Return the (X, Y) coordinate for the center point of the cell that contains the specified text.  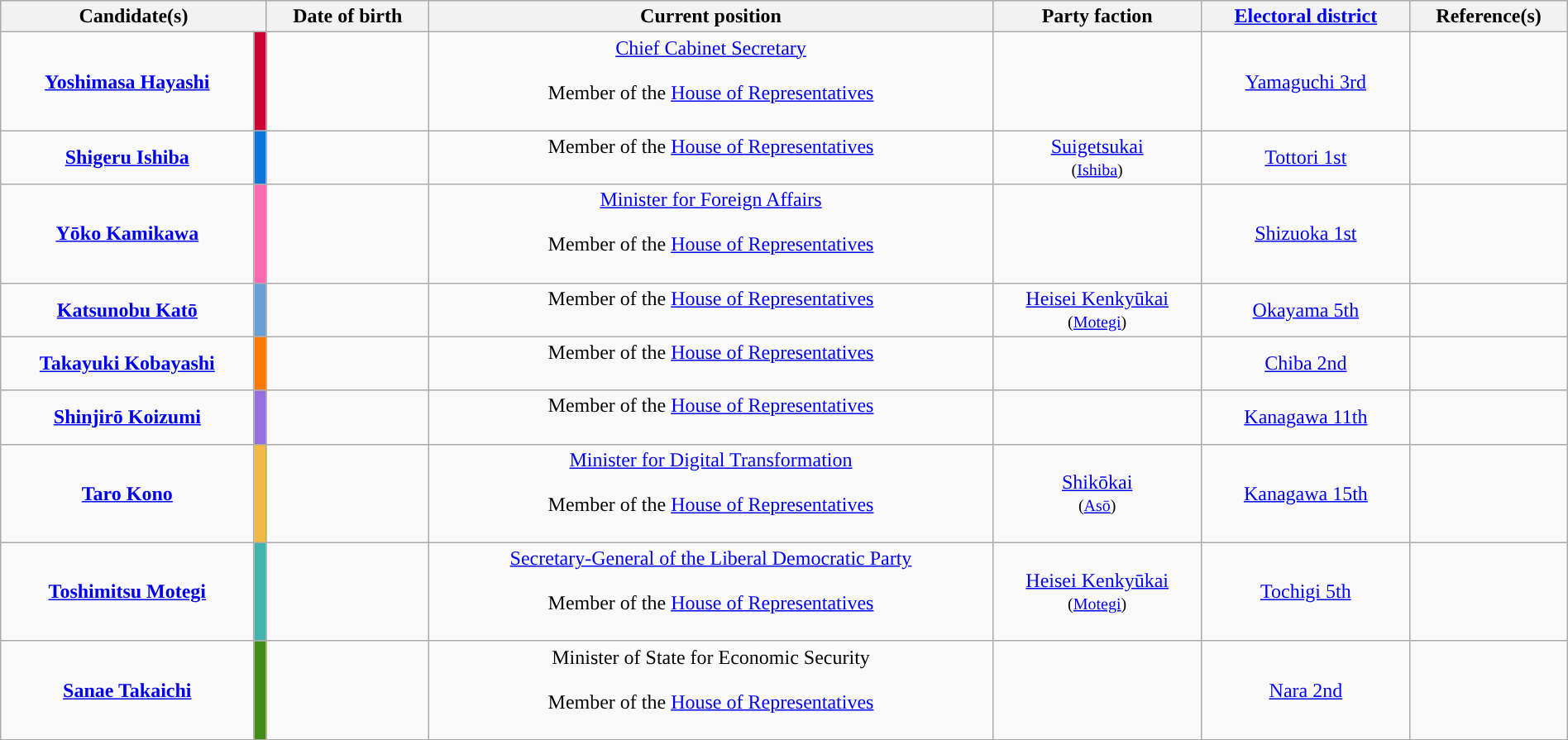
Okayama 5th (1306, 309)
Chiba 2nd (1306, 364)
Candidate(s) (134, 17)
Chief Cabinet Secretary Member of the House of Representatives (710, 81)
Shigeru Ishiba (127, 157)
Minister for Foreign AffairsMember of the House of Representatives (710, 233)
Kanagawa 11th (1306, 417)
Minister for Digital Transformation Member of the House of Representatives (710, 493)
Shinjirō Koizumi (127, 417)
Kanagawa 15th (1306, 493)
Yoshimasa Hayashi (127, 81)
Secretary-General of the Liberal Democratic Party Member of the House of Representatives (710, 592)
Current position (710, 17)
Electoral district (1306, 17)
Takayuki Kobayashi (127, 364)
Toshimitsu Motegi (127, 592)
Yōko Kamikawa (127, 233)
Yamaguchi 3rd (1306, 81)
Shikōkai (Asō) (1097, 493)
Shizuoka 1st (1306, 233)
Reference(s) (1489, 17)
Minister of State for Economic SecurityMember of the House of Representatives (710, 690)
Katsunobu Katō (127, 309)
Suigetsukai (Ishiba) (1097, 157)
Sanae Takaichi (127, 690)
Taro Kono (127, 493)
Date of birth (347, 17)
Tottori 1st (1306, 157)
Party faction (1097, 17)
Nara 2nd (1306, 690)
Tochigi 5th (1306, 592)
